Pinpoint the cell where the given text exists, returning its [x, y] midpoint coordinate. 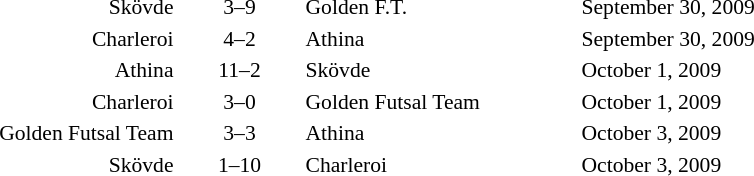
11–2 [240, 70]
4–2 [240, 38]
3–0 [240, 102]
Skövde [440, 70]
Golden Futsal Team [440, 102]
3–3 [240, 133]
